Search for the cell housing the specified text and yield its [x, y] center coordinate. 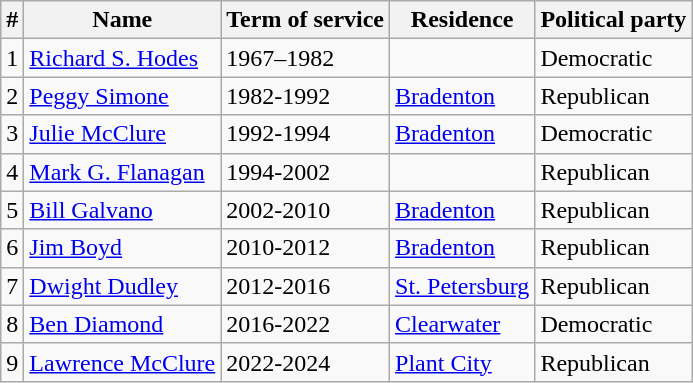
1967–1982 [306, 58]
Plant City [462, 362]
4 [12, 172]
Bill Galvano [122, 210]
6 [12, 248]
8 [12, 324]
St. Petersburg [462, 286]
Clearwater [462, 324]
2 [12, 96]
Jim Boyd [122, 248]
Residence [462, 20]
Ben Diamond [122, 324]
1 [12, 58]
Richard S. Hodes [122, 58]
2012-2016 [306, 286]
3 [12, 134]
1992-1994 [306, 134]
# [12, 20]
Political party [614, 20]
2022-2024 [306, 362]
Name [122, 20]
5 [12, 210]
1982-1992 [306, 96]
Peggy Simone [122, 96]
Mark G. Flanagan [122, 172]
Dwight Dudley [122, 286]
Lawrence McClure [122, 362]
7 [12, 286]
2010-2012 [306, 248]
2002-2010 [306, 210]
2016-2022 [306, 324]
9 [12, 362]
Julie McClure [122, 134]
1994-2002 [306, 172]
Term of service [306, 20]
